For the text-containing cell, return its midpoint in [x, y] coordinate format. 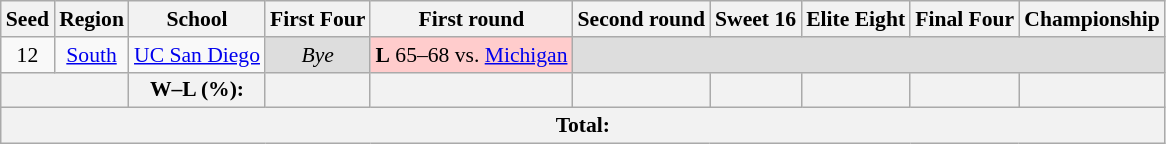
Bye [318, 55]
Elite Eight [856, 19]
Championship [1092, 19]
UC San Diego [197, 55]
School [197, 19]
Second round [642, 19]
Region [92, 19]
First Four [318, 19]
Seed [28, 19]
South [92, 55]
L 65–68 vs. Michigan [471, 55]
W–L (%): [197, 90]
12 [28, 55]
Total: [583, 126]
Sweet 16 [756, 19]
First round [471, 19]
Final Four [964, 19]
